Identify which cell holds the provided text, then report its [x, y] central coordinate. 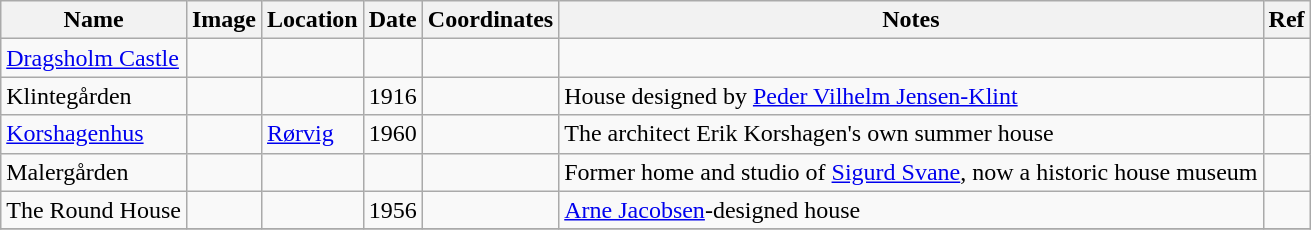
Name [94, 20]
Image [224, 20]
Korshagenhus [94, 134]
Location [313, 20]
Rørvig [313, 134]
Ref [1286, 20]
Notes [911, 20]
1916 [392, 96]
1956 [392, 210]
House designed by Peder Vilhelm Jensen-Klint [911, 96]
Dragsholm Castle [94, 58]
The architect Erik Korshagen's own summer house [911, 134]
Malergården [94, 172]
Arne Jacobsen-designed house [911, 210]
Date [392, 20]
Klintegården [94, 96]
The Round House [94, 210]
Former home and studio of Sigurd Svane, now a historic house museum [911, 172]
1960 [392, 134]
Coordinates [490, 20]
